From the cell containing the given text, extract its center point as [X, Y] coordinate. 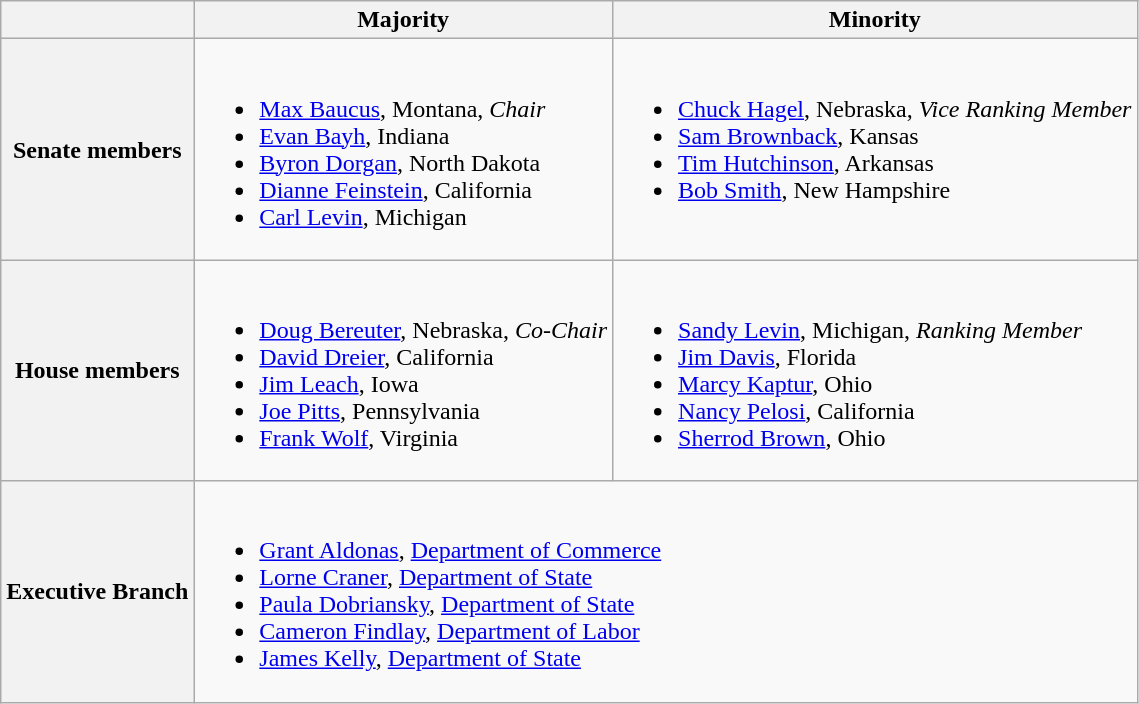
Senate members [98, 150]
Chuck Hagel, Nebraska, Vice Ranking MemberSam Brownback, KansasTim Hutchinson, ArkansasBob Smith, New Hampshire [875, 150]
House members [98, 370]
Max Baucus, Montana, ChairEvan Bayh, IndianaByron Dorgan, North DakotaDianne Feinstein, CaliforniaCarl Levin, Michigan [404, 150]
Doug Bereuter, Nebraska, Co-ChairDavid Dreier, CaliforniaJim Leach, IowaJoe Pitts, PennsylvaniaFrank Wolf, Virginia [404, 370]
Sandy Levin, Michigan, Ranking MemberJim Davis, FloridaMarcy Kaptur, OhioNancy Pelosi, California Sherrod Brown, Ohio [875, 370]
Majority [404, 20]
Executive Branch [98, 592]
Minority [875, 20]
